Identify which cell holds the provided text, then report its [x, y] central coordinate. 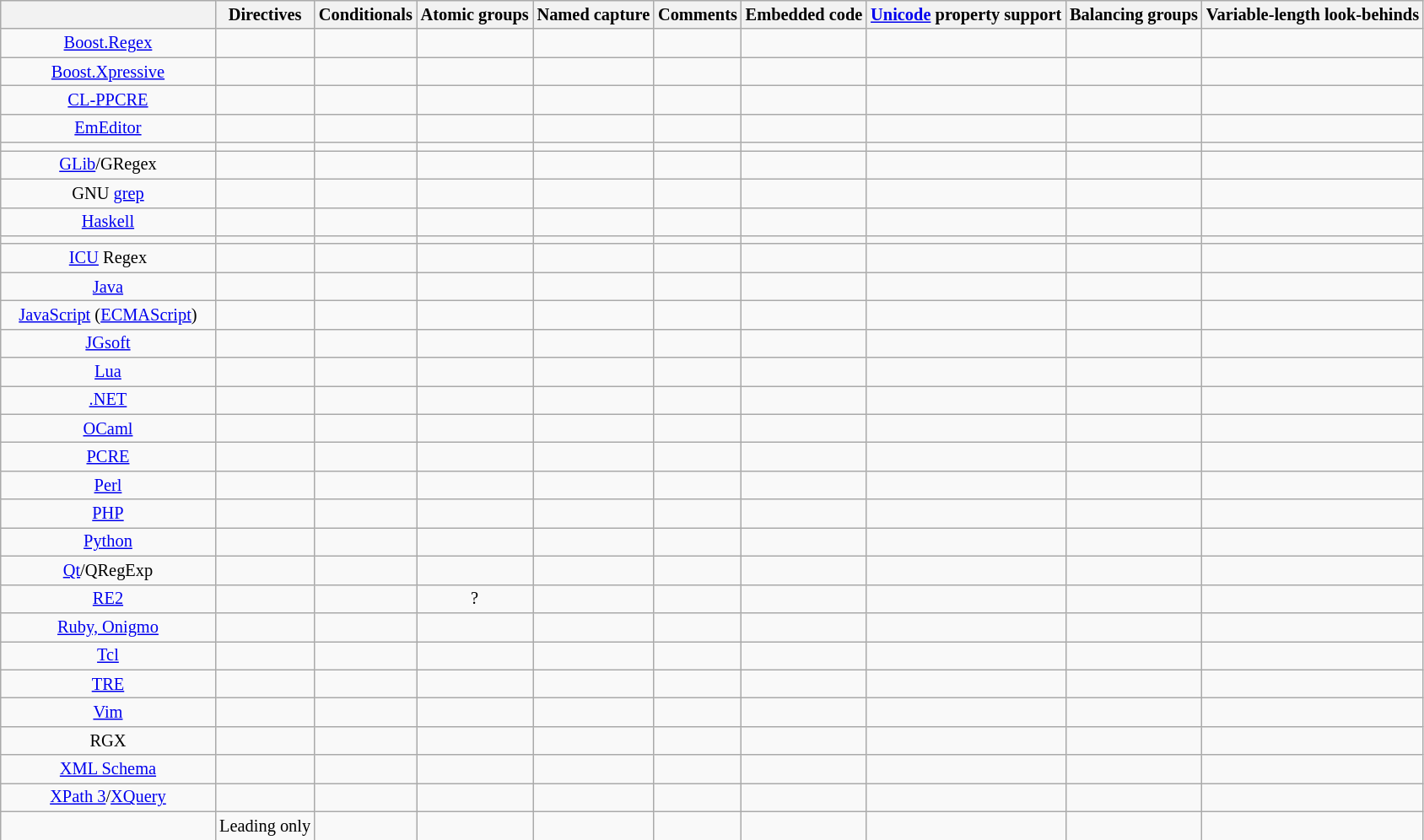
Named capture [594, 14]
Qt/QRegExp [108, 570]
Ruby, Onigmo [108, 627]
.NET [108, 400]
GNU grep [108, 193]
Balancing groups [1134, 14]
PCRE [108, 456]
Python [108, 541]
Perl [108, 485]
Leading only [265, 826]
RGX [108, 740]
Java [108, 287]
Variable-length look-behinds [1313, 14]
Lua [108, 372]
EmEditor [108, 128]
JGsoft [108, 343]
OCaml [108, 428]
Embedded code [804, 14]
Conditionals [366, 14]
Atomic groups [475, 14]
? [475, 599]
RE2 [108, 599]
Haskell [108, 222]
Boost.Xpressive [108, 72]
XPath 3/XQuery [108, 797]
PHP [108, 514]
TRE [108, 684]
Vim [108, 712]
Comments [698, 14]
XML Schema [108, 769]
GLib/GRegex [108, 164]
Tcl [108, 655]
Unicode property support [966, 14]
Boost.Regex [108, 43]
CL-PPCRE [108, 100]
ICU Regex [108, 258]
Directives [265, 14]
JavaScript (ECMAScript) [108, 315]
